Output the (x, y) coordinate of the center of the cell containing the given text.  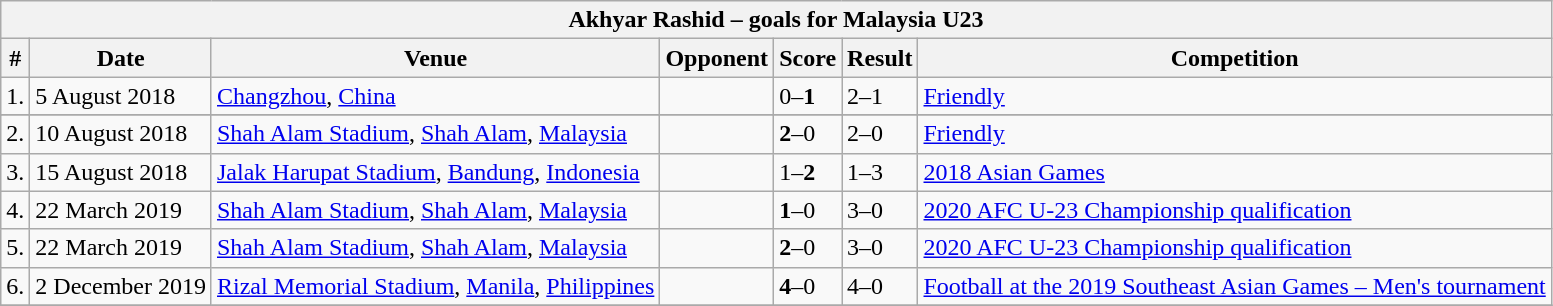
Result (880, 58)
10 August 2018 (121, 134)
Rizal Memorial Stadium, Manila, Philippines (435, 286)
2–1 (880, 96)
Score (808, 58)
1–3 (880, 172)
Venue (435, 58)
6. (16, 286)
Jalak Harupat Stadium, Bandung, Indonesia (435, 172)
15 August 2018 (121, 172)
1–0 (808, 210)
5. (16, 248)
2018 Asian Games (1234, 172)
1–2 (808, 172)
1. (16, 96)
Changzhou, China (435, 96)
5 August 2018 (121, 96)
0–1 (808, 96)
4. (16, 210)
Akhyar Rashid – goals for Malaysia U23 (776, 20)
Date (121, 58)
Competition (1234, 58)
Football at the 2019 Southeast Asian Games – Men's tournament (1234, 286)
2. (16, 134)
# (16, 58)
2 December 2019 (121, 286)
Opponent (717, 58)
3. (16, 172)
